Return the [X, Y] coordinate for the center point of the cell that contains the specified text.  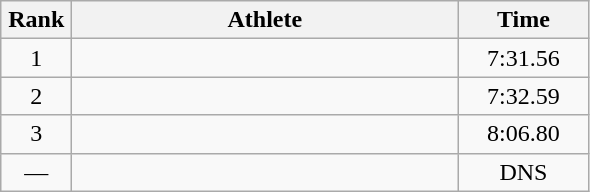
— [36, 172]
7:32.59 [524, 96]
1 [36, 58]
DNS [524, 172]
7:31.56 [524, 58]
Rank [36, 20]
2 [36, 96]
3 [36, 134]
Athlete [265, 20]
Time [524, 20]
8:06.80 [524, 134]
